Return (X, Y) of the center of cell containing provided text 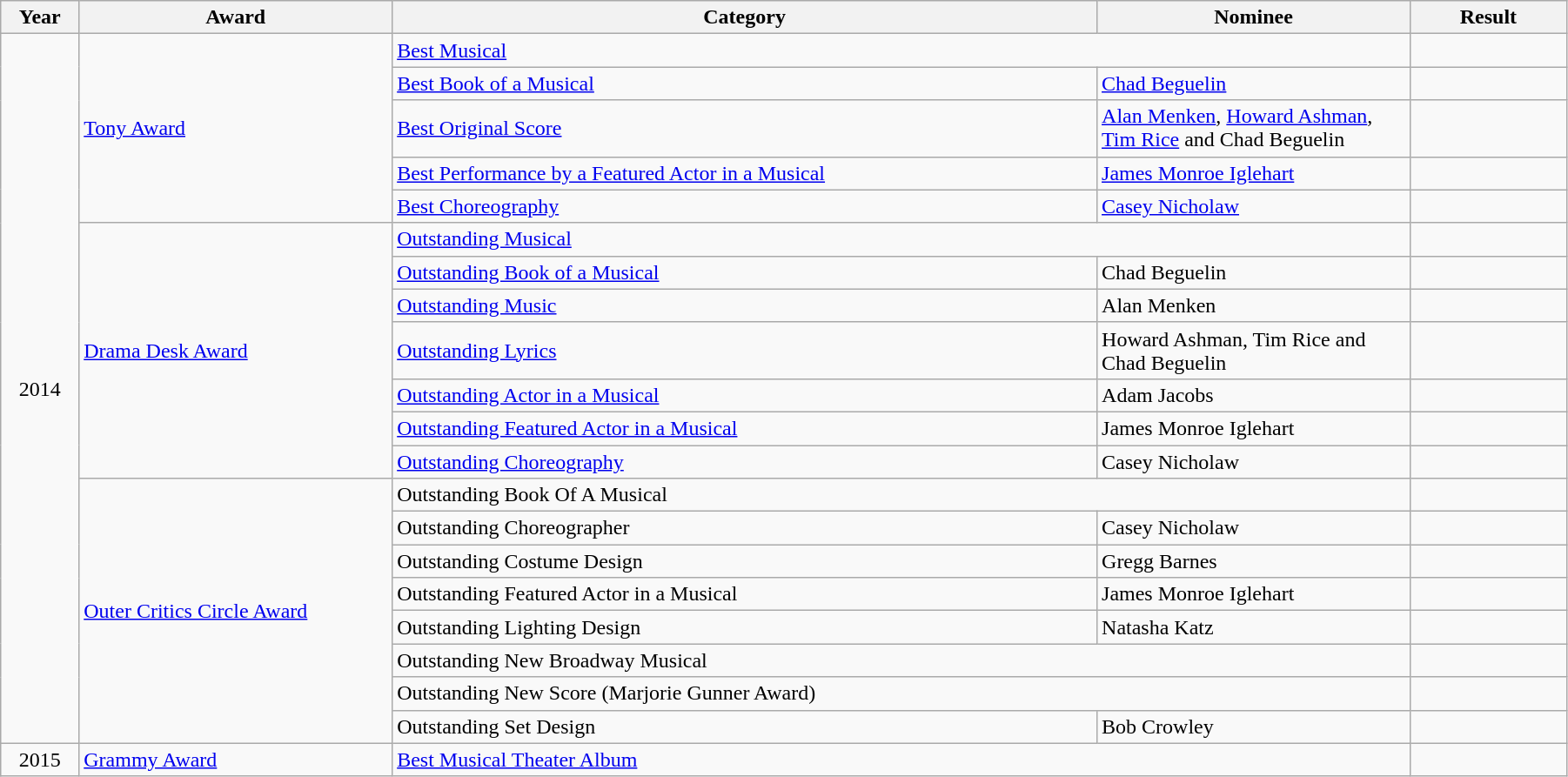
Outstanding Choreography (745, 462)
Natasha Katz (1254, 627)
Outstanding Musical (901, 239)
Outstanding Set Design (745, 727)
Outstanding New Broadway Musical (901, 660)
Nominee (1254, 17)
Alan Menken (1254, 305)
2015 (40, 760)
Outstanding New Score (Marjorie Gunner Award) (901, 693)
Outstanding Costume Design (745, 561)
Award (236, 17)
Howard Ashman, Tim Rice and Chad Beguelin (1254, 350)
Outstanding Lyrics (745, 350)
Best Performance by a Featured Actor in a Musical (745, 173)
Outstanding Actor in a Musical (745, 395)
Bob Crowley (1254, 727)
Outstanding Book Of A Musical (901, 495)
Outstanding Book of a Musical (745, 272)
Category (745, 17)
Tony Award (236, 129)
Best Choreography (745, 206)
Best Book of a Musical (745, 84)
Year (40, 17)
Best Musical Theater Album (901, 760)
Outstanding Lighting Design (745, 627)
Alan Menken, Howard Ashman, Tim Rice and Chad Beguelin (1254, 129)
Drama Desk Award (236, 350)
2014 (40, 388)
Grammy Award (236, 760)
Result (1488, 17)
Best Musical (901, 50)
Outstanding Music (745, 305)
Outer Critics Circle Award (236, 611)
Adam Jacobs (1254, 395)
Best Original Score (745, 129)
Outstanding Choreographer (745, 528)
Gregg Barnes (1254, 561)
